Identify which cell holds the provided text, then report its [X, Y] central coordinate. 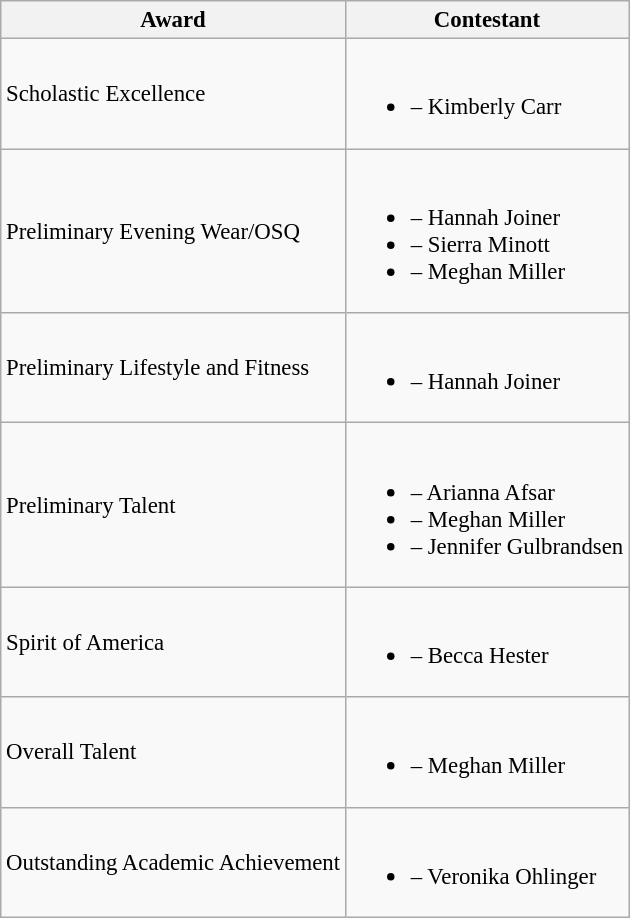
Spirit of America [174, 642]
Contestant [486, 20]
Scholastic Excellence [174, 94]
– Kimberly Carr [486, 94]
– Becca Hester [486, 642]
Preliminary Lifestyle and Fitness [174, 368]
– Hannah Joiner [486, 368]
– Meghan Miller [486, 752]
– Veronika Ohlinger [486, 862]
Award [174, 20]
– Arianna Afsar – Meghan Miller – Jennifer Gulbrandsen [486, 505]
Outstanding Academic Achievement [174, 862]
Overall Talent [174, 752]
Preliminary Talent [174, 505]
Preliminary Evening Wear/OSQ [174, 231]
– Hannah Joiner – Sierra Minott – Meghan Miller [486, 231]
